Provide the [X, Y] coordinate of the cell's center where the given text is located.  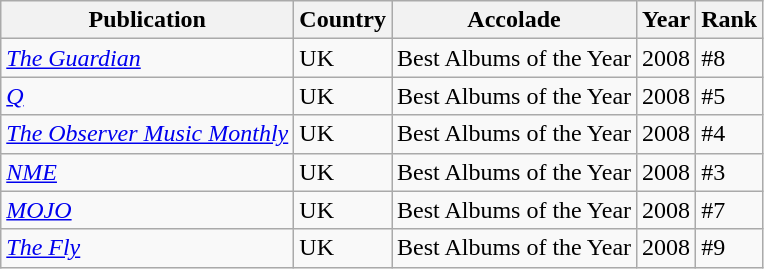
Country [343, 20]
Year [666, 20]
The Guardian [148, 58]
#3 [730, 172]
The Observer Music Monthly [148, 134]
#7 [730, 210]
#5 [730, 96]
Accolade [514, 20]
The Fly [148, 248]
#4 [730, 134]
MOJO [148, 210]
Rank [730, 20]
Q [148, 96]
#9 [730, 248]
Publication [148, 20]
NME [148, 172]
#8 [730, 58]
